Search for the cell housing the specified text and yield its [x, y] center coordinate. 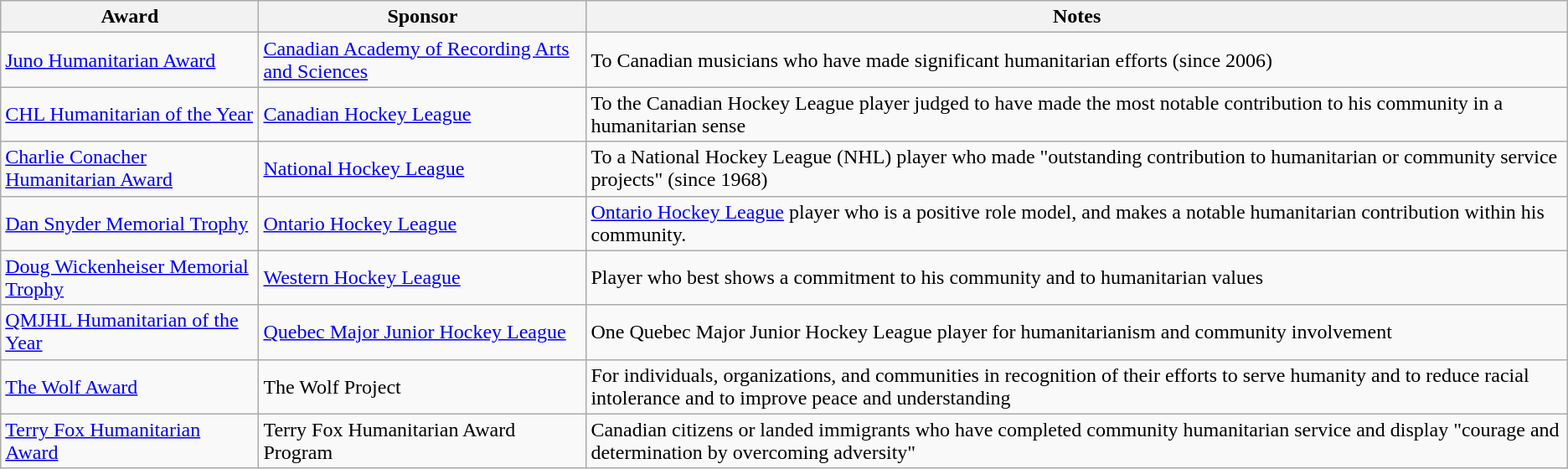
To a National Hockey League (NHL) player who made "outstanding contribution to humanitarian or community service projects" (since 1968) [1077, 169]
To the Canadian Hockey League player judged to have made the most notable contribution to his community in a humanitarian sense [1077, 114]
Award [130, 17]
Canadian Hockey League [422, 114]
Notes [1077, 17]
Doug Wickenheiser Memorial Trophy [130, 278]
Ontario Hockey League [422, 223]
National Hockey League [422, 169]
To Canadian musicians who have made significant humanitarian efforts (since 2006) [1077, 60]
Juno Humanitarian Award [130, 60]
Quebec Major Junior Hockey League [422, 332]
Charlie Conacher Humanitarian Award [130, 169]
Player who best shows a commitment to his community and to humanitarian values [1077, 278]
Terry Fox Humanitarian Award [130, 441]
Western Hockey League [422, 278]
Dan Snyder Memorial Trophy [130, 223]
Canadian Academy of Recording Arts and Sciences [422, 60]
The Wolf Project [422, 387]
QMJHL Humanitarian of the Year [130, 332]
CHL Humanitarian of the Year [130, 114]
Sponsor [422, 17]
Ontario Hockey League player who is a positive role model, and makes a notable humanitarian contribution within his community. [1077, 223]
One Quebec Major Junior Hockey League player for humanitarianism and community involvement [1077, 332]
The Wolf Award [130, 387]
Terry Fox Humanitarian Award Program [422, 441]
